Identify which cell holds the provided text, then report its (X, Y) central coordinate. 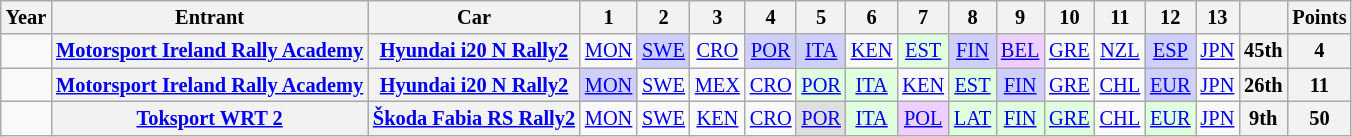
45th (1263, 51)
50 (1319, 118)
10 (1069, 17)
3 (718, 17)
26th (1263, 85)
2 (664, 17)
POL (923, 118)
5 (820, 17)
6 (872, 17)
7 (923, 17)
LAT (972, 118)
ESP (1170, 51)
Entrant (210, 17)
BEL (1020, 51)
13 (1218, 17)
MEX (718, 85)
1 (608, 17)
12 (1170, 17)
9 (1020, 17)
9th (1263, 118)
Škoda Fabia RS Rally2 (474, 118)
Toksport WRT 2 (210, 118)
Year (26, 17)
NZL (1120, 51)
8 (972, 17)
Car (474, 17)
Points (1319, 17)
